Return the [x, y] coordinate for the center point of the cell that contains the specified text.  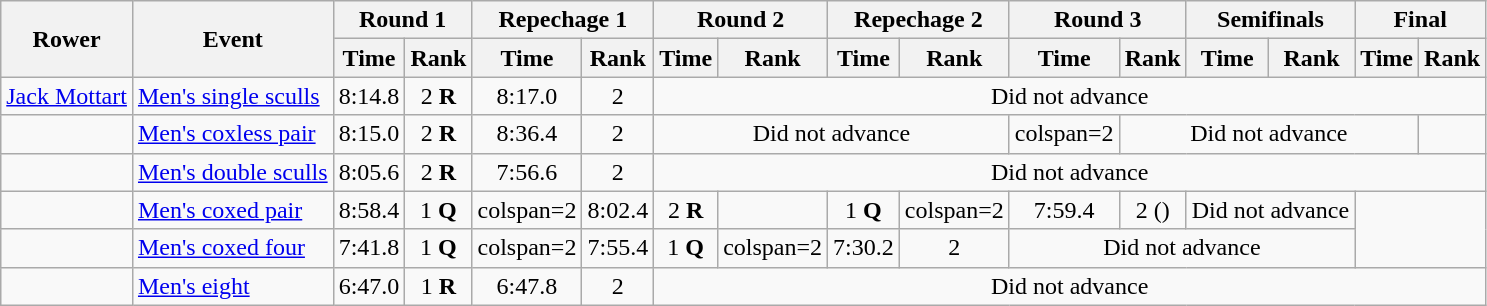
7:55.4 [618, 248]
Men's coxed four [232, 248]
8:05.6 [369, 172]
Rower [67, 39]
Men's single sculls [232, 96]
Men's eight [232, 286]
Event [232, 39]
Repechage 2 [919, 20]
1 R [438, 286]
7:30.2 [864, 248]
8:36.4 [527, 134]
6:47.8 [527, 286]
Round 1 [402, 20]
Men's coxless pair [232, 134]
Men's coxed pair [232, 210]
8:58.4 [369, 210]
Round 2 [741, 20]
8:02.4 [618, 210]
7:41.8 [369, 248]
7:56.6 [527, 172]
Round 3 [1098, 20]
Semifinals [1270, 20]
6:47.0 [369, 286]
8:15.0 [369, 134]
Final [1420, 20]
2 () [1152, 210]
Repechage 1 [563, 20]
7:59.4 [1064, 210]
8:17.0 [527, 96]
Men's double sculls [232, 172]
Jack Mottart [67, 96]
8:14.8 [369, 96]
